Scan for the cell matching the given text and deliver its [x, y] coordinate at center. 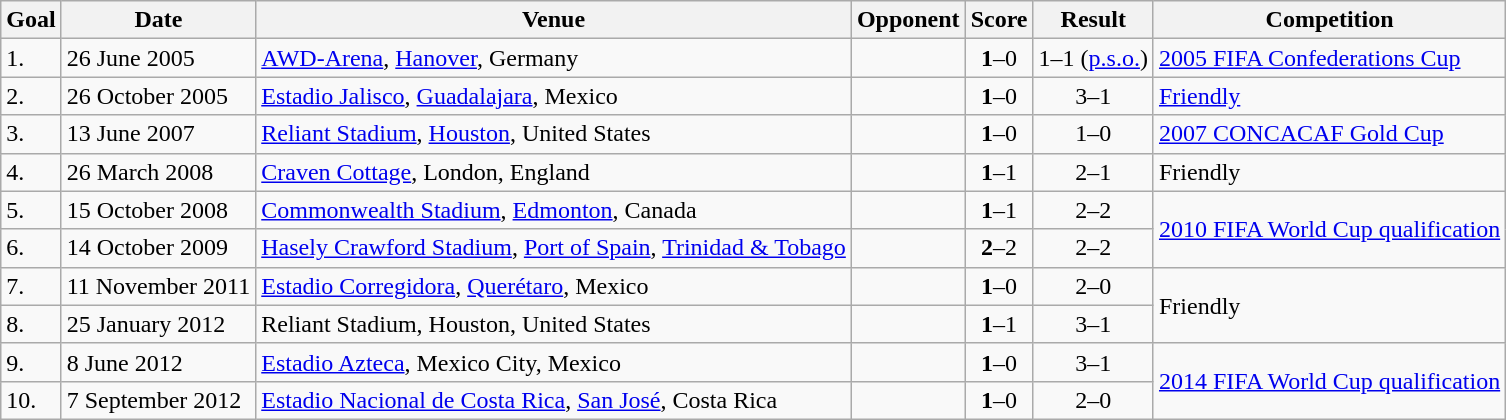
2–1 [1093, 172]
Date [158, 20]
1–1 (p.s.o.) [1093, 58]
15 October 2008 [158, 210]
26 June 2005 [158, 58]
Estadio Nacional de Costa Rica, San José, Costa Rica [554, 400]
Estadio Corregidora, Querétaro, Mexico [554, 286]
7 September 2012 [158, 400]
13 June 2007 [158, 134]
10. [31, 400]
8. [31, 324]
26 October 2005 [158, 96]
Estadio Azteca, Mexico City, Mexico [554, 362]
Craven Cottage, London, England [554, 172]
Score [999, 20]
Result [1093, 20]
3. [31, 134]
2014 FIFA World Cup qualification [1329, 381]
Goal [31, 20]
11 November 2011 [158, 286]
2010 FIFA World Cup qualification [1329, 229]
2. [31, 96]
AWD-Arena, Hanover, Germany [554, 58]
26 March 2008 [158, 172]
Venue [554, 20]
6. [31, 248]
Opponent [908, 20]
25 January 2012 [158, 324]
8 June 2012 [158, 362]
Commonwealth Stadium, Edmonton, Canada [554, 210]
2005 FIFA Confederations Cup [1329, 58]
Hasely Crawford Stadium, Port of Spain, Trinidad & Tobago [554, 248]
2007 CONCACAF Gold Cup [1329, 134]
Estadio Jalisco, Guadalajara, Mexico [554, 96]
7. [31, 286]
1. [31, 58]
Competition [1329, 20]
4. [31, 172]
9. [31, 362]
14 October 2009 [158, 248]
5. [31, 210]
